Scan for the cell matching the given text and deliver its [X, Y] coordinate at center. 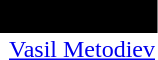
Manager [79, 16]
